For the text-containing cell, return its midpoint in (X, Y) coordinate format. 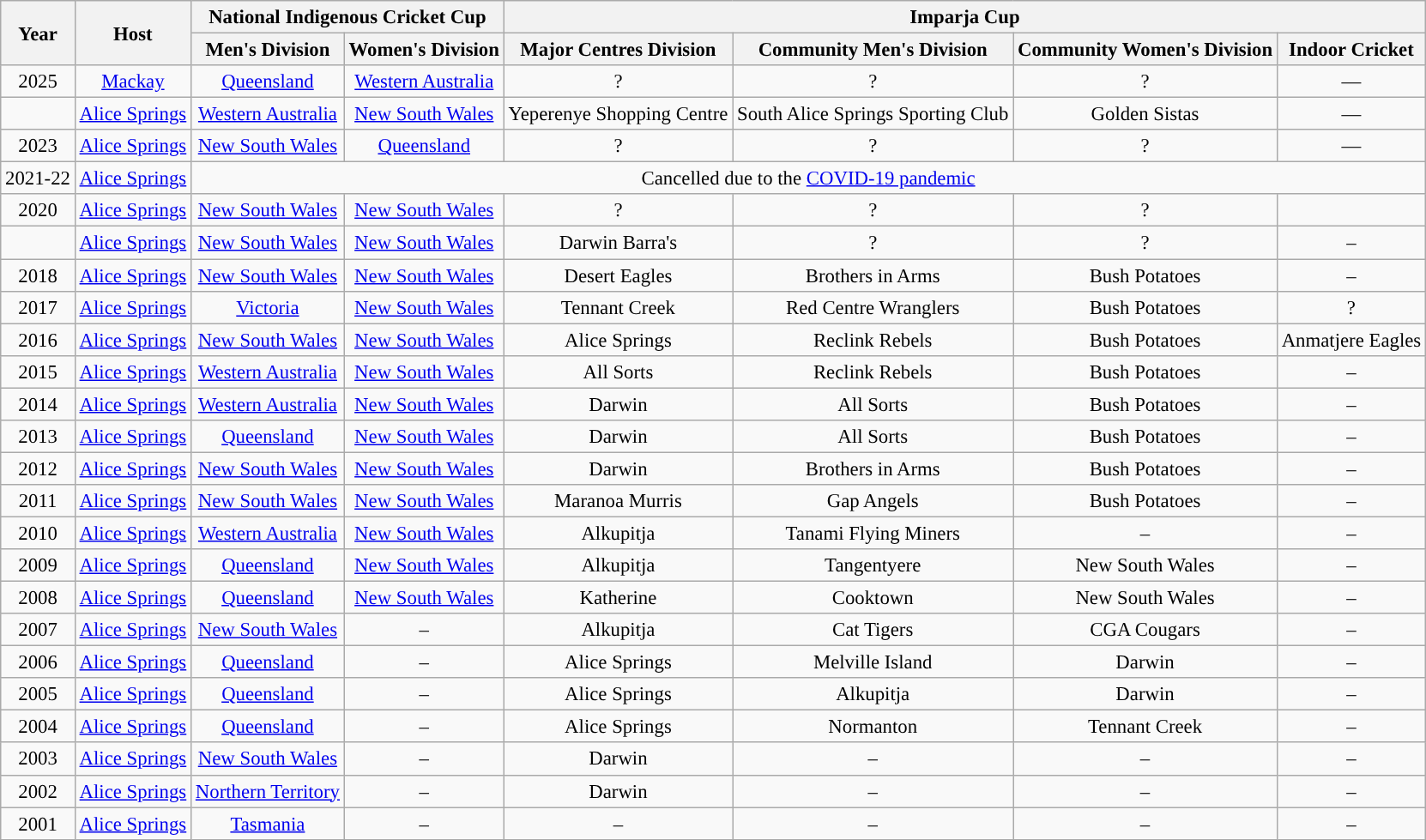
Maranoa Murris (618, 501)
Cooktown (873, 598)
2008 (38, 598)
Desert Eagles (618, 275)
Women's Division (424, 50)
Tasmania (268, 824)
2001 (38, 824)
South Alice Springs Sporting Club (873, 114)
Golden Sistas (1145, 114)
Cat Tigers (873, 630)
Northern Territory (268, 791)
Community Women's Division (1145, 50)
2007 (38, 630)
Host (132, 33)
Victoria (268, 307)
Community Men's Division (873, 50)
2020 (38, 210)
Red Centre Wranglers (873, 307)
2009 (38, 565)
2010 (38, 533)
Katherine (618, 598)
Yeperenye Shopping Centre (618, 114)
2004 (38, 727)
Tanami Flying Miners (873, 533)
Indoor Cricket (1350, 50)
Melville Island (873, 662)
2017 (38, 307)
2011 (38, 501)
2013 (38, 437)
2023 (38, 146)
Year (38, 33)
Cancelled due to the COVID-19 pandemic (808, 178)
Gap Angels (873, 501)
2002 (38, 791)
National Indigenous Cricket Cup (348, 17)
2006 (38, 662)
2018 (38, 275)
2021-22 (38, 178)
Darwin Barra's (618, 243)
Major Centres Division (618, 50)
2025 (38, 82)
Tangentyere (873, 565)
CGA Cougars (1145, 630)
Normanton (873, 727)
2003 (38, 759)
2005 (38, 694)
Anmatjere Eagles (1350, 340)
2014 (38, 404)
Men's Division (268, 50)
2015 (38, 372)
2016 (38, 340)
Imparja Cup (964, 17)
2012 (38, 468)
Mackay (132, 82)
